For the text-containing cell, return its midpoint in (x, y) coordinate format. 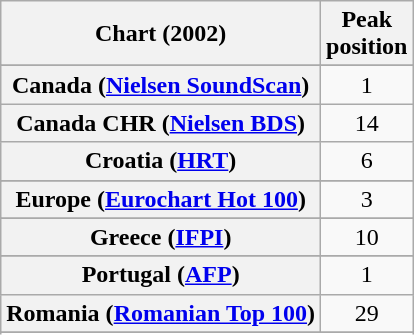
14 (367, 123)
Canada CHR (Nielsen BDS) (161, 123)
Portugal (AFP) (161, 275)
Croatia (HRT) (161, 161)
Greece (IFPI) (161, 237)
Peakposition (367, 34)
Romania (Romanian Top 100) (161, 313)
3 (367, 199)
10 (367, 237)
29 (367, 313)
Canada (Nielsen SoundScan) (161, 85)
6 (367, 161)
Europe (Eurochart Hot 100) (161, 199)
Chart (2002) (161, 34)
